Pinpoint the cell where the given text exists, returning its [X, Y] midpoint coordinate. 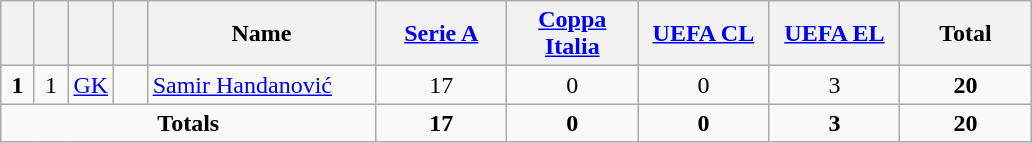
Samir Handanović [262, 85]
Total [966, 34]
GK [91, 85]
Name [262, 34]
UEFA EL [834, 34]
Coppa Italia [572, 34]
UEFA CL [704, 34]
Serie A [442, 34]
Totals [188, 123]
